Determine the [x, y] coordinate at the center of the cell enclosing the given text.  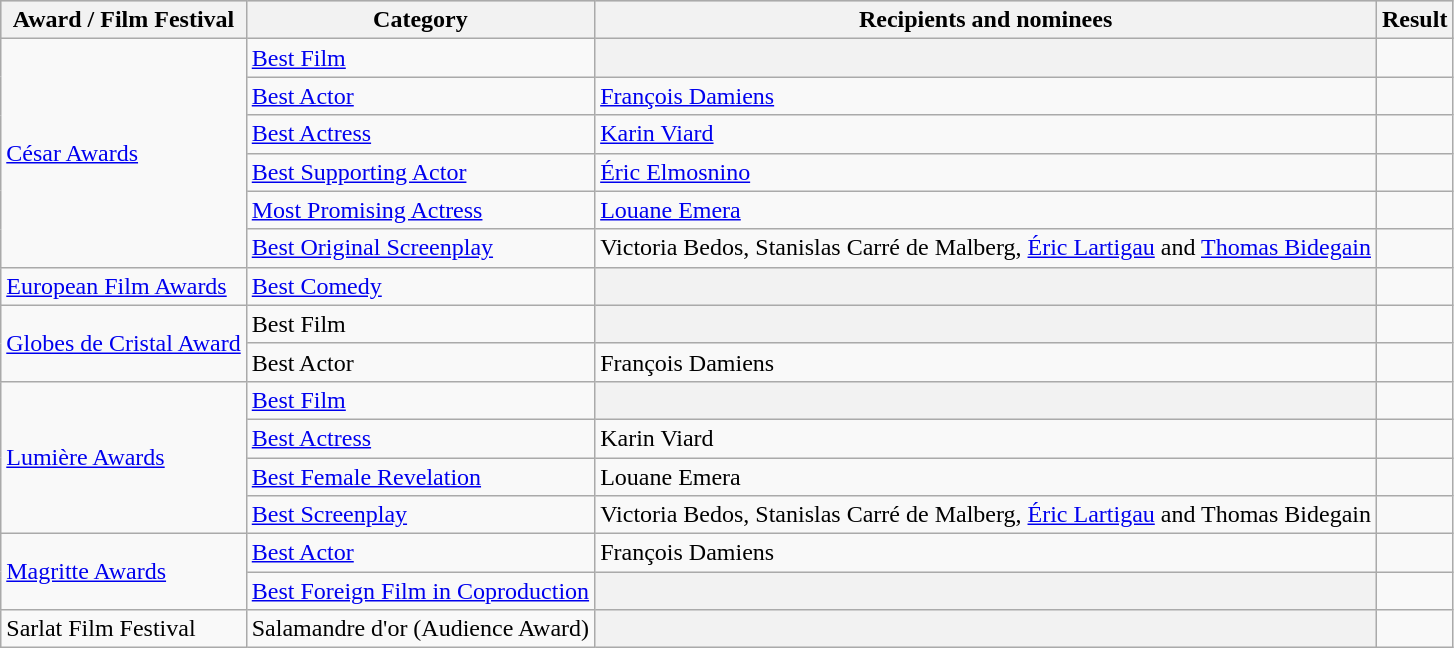
Category [420, 20]
Éric Elmosnino [986, 172]
Recipients and nominees [986, 20]
Best Supporting Actor [420, 172]
Best Female Revelation [420, 477]
Award / Film Festival [124, 20]
Best Comedy [420, 286]
Best Foreign Film in Coproduction [420, 591]
Best Screenplay [420, 515]
Result [1415, 20]
Best Original Screenplay [420, 248]
Globes de Cristal Award [124, 343]
Magritte Awards [124, 572]
Salamandre d'or (Audience Award) [420, 629]
Most Promising Actress [420, 210]
Sarlat Film Festival [124, 629]
Lumière Awards [124, 457]
European Film Awards [124, 286]
César Awards [124, 153]
